Extract the (x, y) coordinate from the center of the cell holding the provided text.  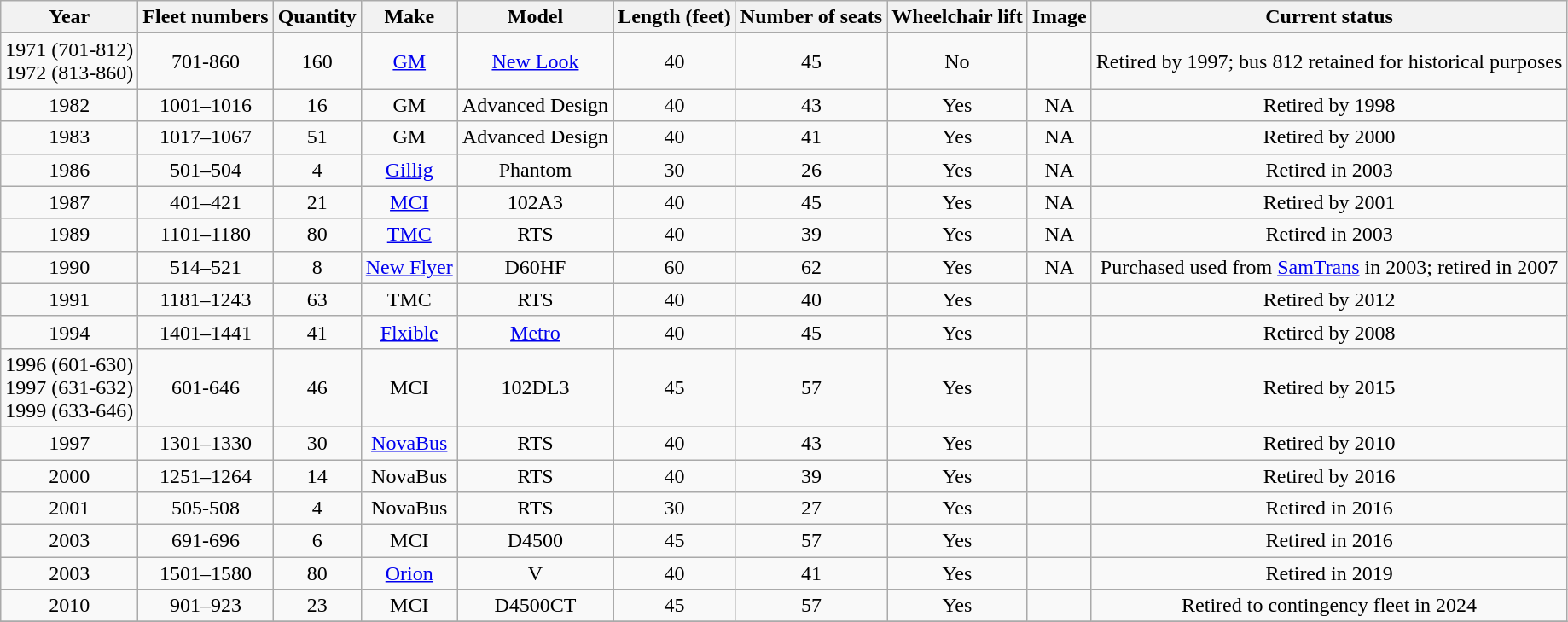
160 (317, 61)
Number of seats (810, 17)
Retired in 2019 (1329, 573)
Flxible (409, 332)
1986 (70, 170)
46 (317, 387)
1987 (70, 202)
1001–1016 (206, 105)
Retired by 2012 (1329, 299)
1996 (601-630)1997 (631-632)1999 (633-646) (70, 387)
1994 (70, 332)
1251–1264 (206, 475)
New Look (535, 61)
26 (810, 170)
Retired by 2016 (1329, 475)
1991 (70, 299)
Current status (1329, 17)
901–923 (206, 606)
Gillig (409, 170)
Length (feet) (675, 17)
601-646 (206, 387)
401–421 (206, 202)
Retired by 2000 (1329, 137)
Wheelchair lift (957, 17)
1181–1243 (206, 299)
2001 (70, 509)
Retired by 2008 (1329, 332)
D4500CT (535, 606)
Orion (409, 573)
2010 (70, 606)
Metro (535, 332)
16 (317, 105)
Year (70, 17)
1997 (70, 443)
Model (535, 17)
Retired by 2010 (1329, 443)
1501–1580 (206, 573)
1982 (70, 105)
501–504 (206, 170)
21 (317, 202)
Quantity (317, 17)
Retired by 1998 (1329, 105)
No (957, 61)
62 (810, 267)
1017–1067 (206, 137)
D60HF (535, 267)
14 (317, 475)
8 (317, 267)
27 (810, 509)
New Flyer (409, 267)
2000 (70, 475)
1401–1441 (206, 332)
1983 (70, 137)
1971 (701-812)1972 (813-860) (70, 61)
691-696 (206, 541)
1989 (70, 235)
Image (1060, 17)
63 (317, 299)
1101–1180 (206, 235)
Phantom (535, 170)
Retired by 1997; bus 812 retained for historical purposes (1329, 61)
60 (675, 267)
1301–1330 (206, 443)
Fleet numbers (206, 17)
D4500 (535, 541)
701-860 (206, 61)
102A3 (535, 202)
6 (317, 541)
514–521 (206, 267)
51 (317, 137)
102DL3 (535, 387)
V (535, 573)
Retired to contingency fleet in 2024 (1329, 606)
Make (409, 17)
Purchased used from SamTrans in 2003; retired in 2007 (1329, 267)
23 (317, 606)
Retired by 2015 (1329, 387)
505-508 (206, 509)
Retired by 2001 (1329, 202)
1990 (70, 267)
